Output the [x, y] coordinate of the center of the cell containing the given text.  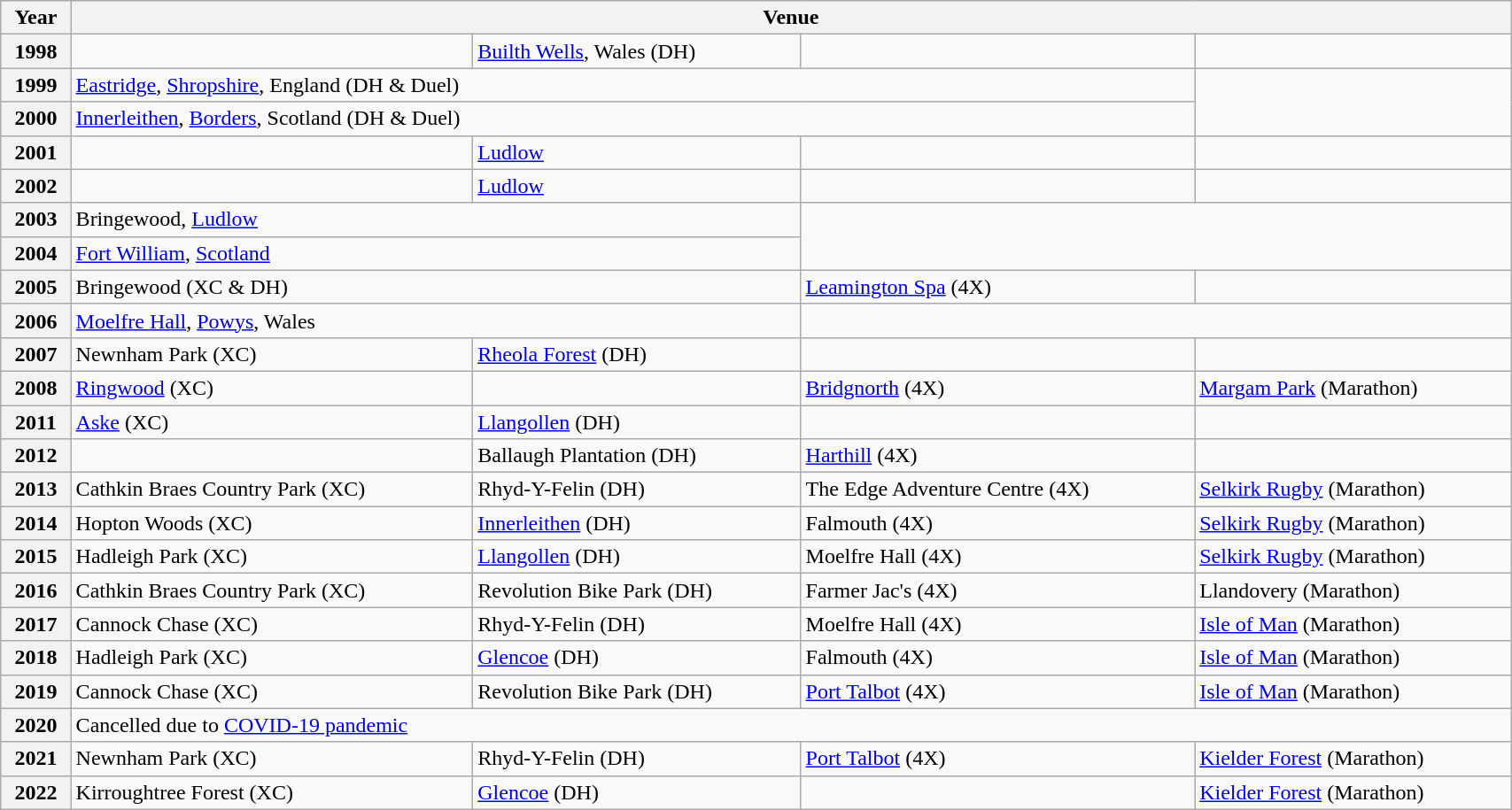
Bringewood (XC & DH) [436, 287]
Llandovery (Marathon) [1353, 590]
The Edge Adventure Centre (4X) [997, 490]
Ringwood (XC) [272, 388]
2015 [35, 557]
Margam Park (Marathon) [1353, 388]
2018 [35, 658]
2016 [35, 590]
Farmer Jac's (4X) [997, 590]
2005 [35, 287]
2000 [35, 119]
Cancelled due to COVID-19 pandemic [791, 725]
2012 [35, 456]
Rheola Forest (DH) [637, 354]
2022 [35, 792]
2008 [35, 388]
Innerleithen (DH) [637, 523]
Venue [791, 18]
Bridgnorth (4X) [997, 388]
2006 [35, 320]
Eastridge, Shropshire, England (DH & Duel) [632, 85]
2001 [35, 152]
Year [35, 18]
Ballaugh Plantation (DH) [637, 456]
2019 [35, 691]
Leamington Spa (4X) [997, 287]
2017 [35, 624]
2013 [35, 490]
2021 [35, 759]
Kirroughtree Forest (XC) [272, 792]
1998 [35, 51]
Builth Wells, Wales (DH) [637, 51]
2002 [35, 186]
2014 [35, 523]
Moelfre Hall, Powys, Wales [436, 320]
2007 [35, 354]
2011 [35, 422]
Innerleithen, Borders, Scotland (DH & Duel) [632, 119]
1999 [35, 85]
Aske (XC) [272, 422]
Harthill (4X) [997, 456]
2004 [35, 253]
2003 [35, 220]
Fort William, Scotland [436, 253]
Bringewood, Ludlow [436, 220]
2020 [35, 725]
Hopton Woods (XC) [272, 523]
